Return [X, Y] of the center of cell containing provided text 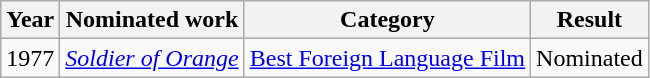
1977 [30, 58]
Category [387, 20]
Nominated [590, 58]
Year [30, 20]
Soldier of Orange [152, 58]
Best Foreign Language Film [387, 58]
Nominated work [152, 20]
Result [590, 20]
